Determine the (X, Y) coordinate at the center of the cell enclosing the given text.  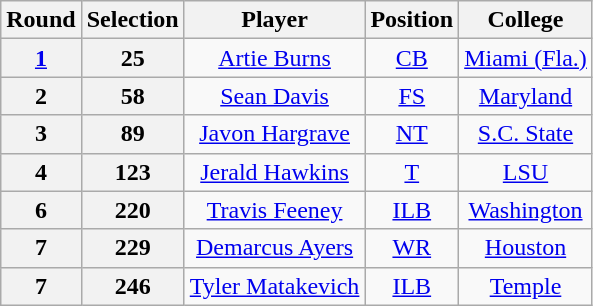
Artie Burns (274, 58)
Player (274, 20)
Javon Hargrave (274, 134)
25 (132, 58)
Maryland (526, 96)
Houston (526, 248)
246 (132, 286)
T (412, 172)
Washington (526, 210)
Demarcus Ayers (274, 248)
Sean Davis (274, 96)
Round (41, 20)
6 (41, 210)
123 (132, 172)
NT (412, 134)
229 (132, 248)
Tyler Matakevich (274, 286)
Travis Feeney (274, 210)
1 (41, 58)
LSU (526, 172)
3 (41, 134)
220 (132, 210)
Miami (Fla.) (526, 58)
58 (132, 96)
Temple (526, 286)
WR (412, 248)
2 (41, 96)
FS (412, 96)
Selection (132, 20)
Jerald Hawkins (274, 172)
College (526, 20)
Position (412, 20)
S.C. State (526, 134)
89 (132, 134)
4 (41, 172)
CB (412, 58)
